Find where the given text appears and provide that cell's center as (x, y) coordinate. 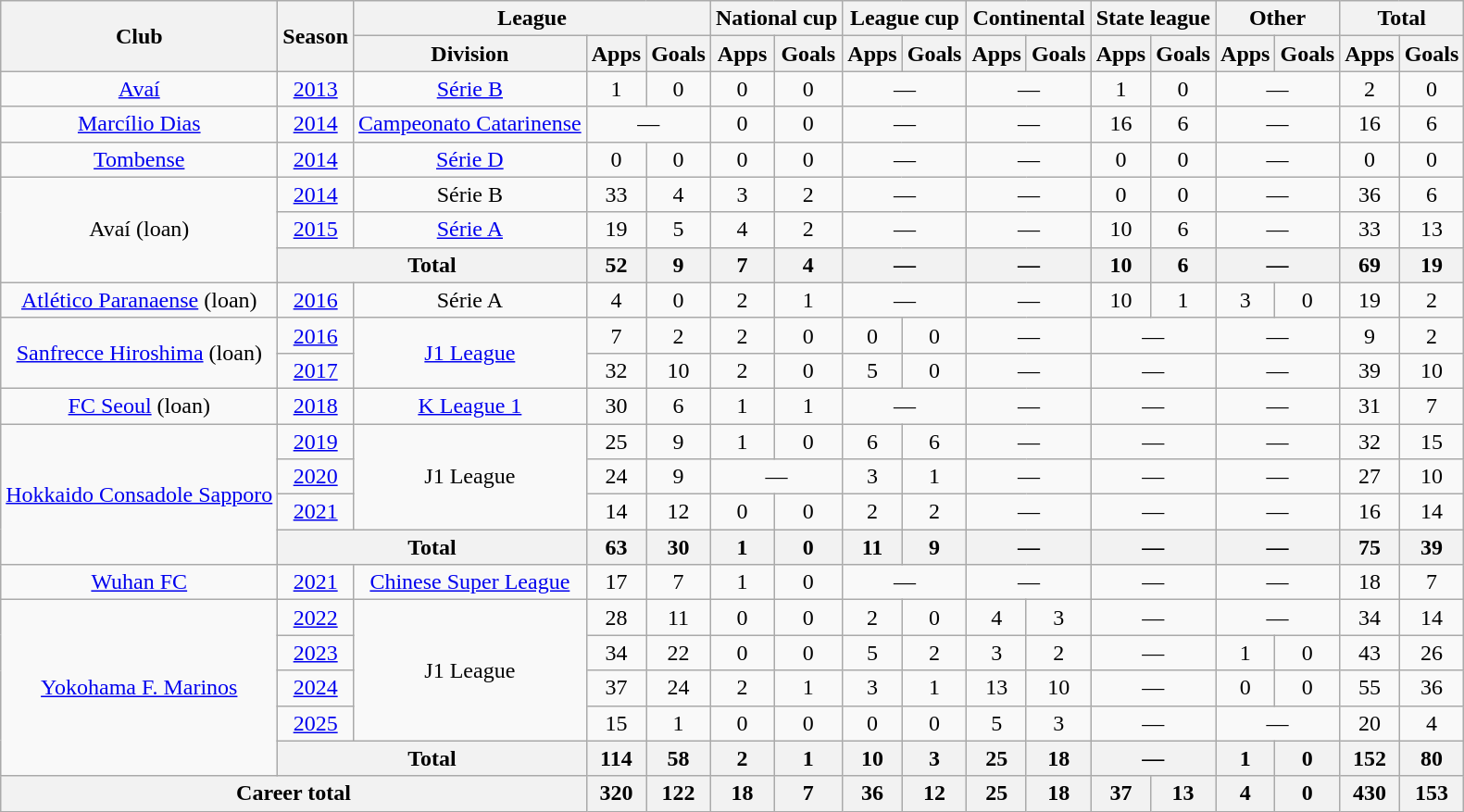
28 (616, 618)
114 (616, 758)
2023 (316, 653)
Club (139, 36)
2017 (316, 370)
17 (616, 582)
20 (1370, 723)
Série D (470, 159)
Chinese Super League (470, 582)
75 (1370, 547)
153 (1432, 793)
63 (616, 547)
Atlético Paranaense (loan) (139, 300)
Campeonato Catarinense (470, 124)
55 (1370, 688)
Wuhan FC (139, 582)
K League 1 (470, 406)
Continental (1029, 19)
43 (1370, 653)
2019 (316, 442)
State league (1153, 19)
Tombense (139, 159)
2024 (316, 688)
26 (1432, 653)
58 (679, 758)
Yokohama F. Marinos (139, 688)
2018 (316, 406)
2025 (316, 723)
Marcílio Dias (139, 124)
52 (616, 265)
Avaí (loan) (139, 230)
152 (1370, 758)
Sanfrecce Hiroshima (loan) (139, 353)
Career total (294, 793)
League cup (905, 19)
Season (316, 36)
Other (1278, 19)
27 (1370, 477)
22 (679, 653)
122 (679, 793)
80 (1432, 758)
430 (1370, 793)
Avaí (139, 89)
National cup (776, 19)
320 (616, 793)
League (532, 19)
31 (1370, 406)
Division (470, 54)
2013 (316, 89)
FC Seoul (loan) (139, 406)
Hokkaido Consadole Sapporo (139, 494)
69 (1370, 265)
2022 (316, 618)
2015 (316, 230)
2020 (316, 477)
